From the cell containing the given text, extract its center point as (x, y) coordinate. 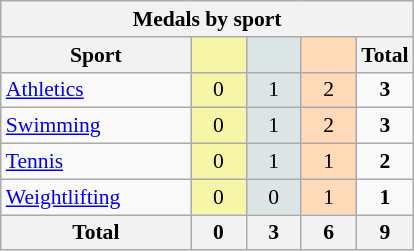
Tennis (96, 162)
Weightlifting (96, 197)
Athletics (96, 90)
Sport (96, 55)
6 (328, 233)
9 (384, 233)
Medals by sport (208, 19)
Swimming (96, 126)
